Capture the cell that displays the provided text and extract its [x, y] central coordinate. 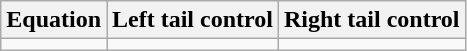
Right tail control [372, 20]
Equation [54, 20]
Left tail control [193, 20]
